From the cell containing the given text, extract its center point as (x, y) coordinate. 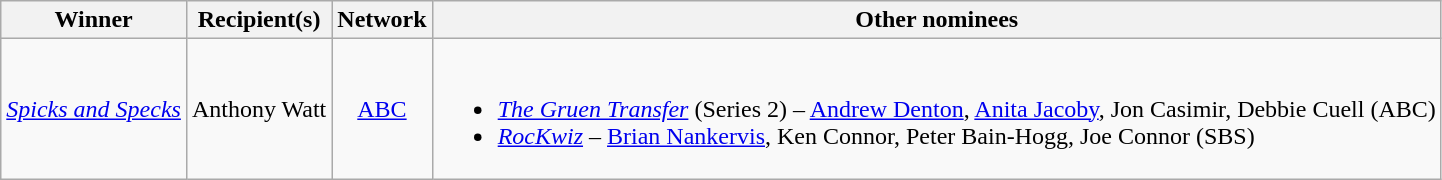
Other nominees (936, 20)
ABC (382, 109)
Anthony Watt (258, 109)
Spicks and Specks (94, 109)
Network (382, 20)
Recipient(s) (258, 20)
Winner (94, 20)
